For the text-containing cell, return its midpoint in [x, y] coordinate format. 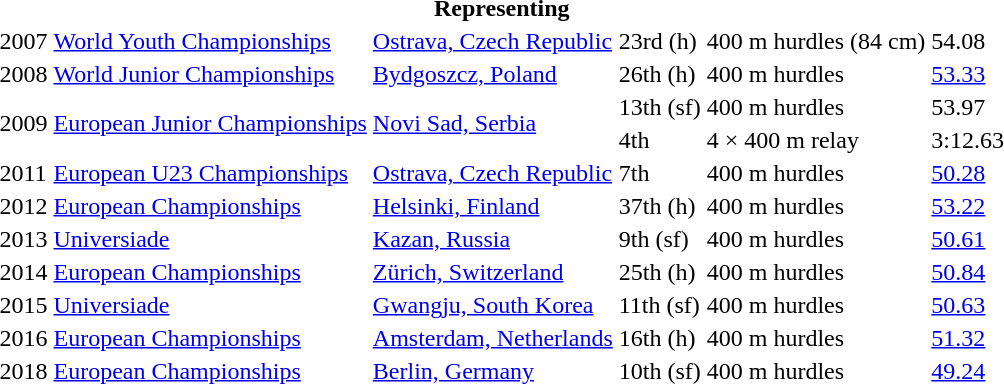
European Junior Championships [210, 124]
11th (sf) [660, 305]
European U23 Championships [210, 173]
Bydgoszcz, Poland [492, 74]
400 m hurdles (84 cm) [816, 41]
7th [660, 173]
Zürich, Switzerland [492, 272]
World Junior Championships [210, 74]
Gwangju, South Korea [492, 305]
23rd (h) [660, 41]
Amsterdam, Netherlands [492, 338]
Novi Sad, Serbia [492, 124]
37th (h) [660, 206]
13th (sf) [660, 107]
Kazan, Russia [492, 239]
16th (h) [660, 338]
4th [660, 140]
4 × 400 m relay [816, 140]
26th (h) [660, 74]
9th (sf) [660, 239]
World Youth Championships [210, 41]
25th (h) [660, 272]
Helsinki, Finland [492, 206]
